Search for the cell housing the specified text and yield its [X, Y] center coordinate. 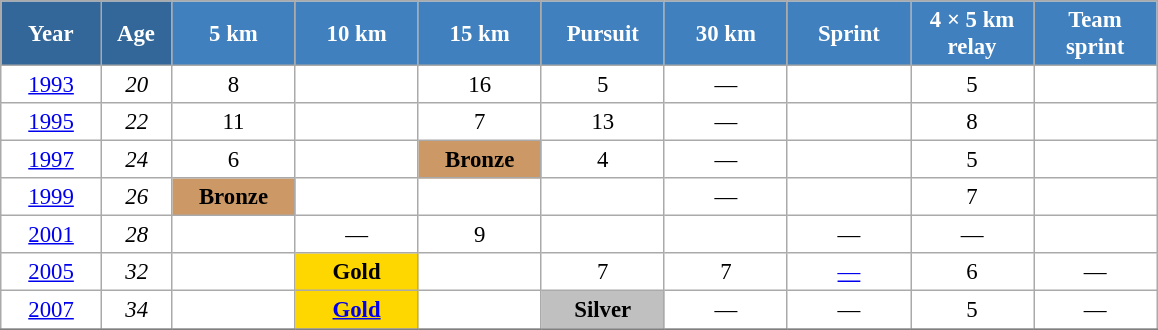
Age [136, 34]
26 [136, 197]
Pursuit [602, 34]
22 [136, 122]
16 [480, 85]
Year [52, 34]
4 [602, 160]
1993 [52, 85]
Team sprint [1096, 34]
28 [136, 235]
2005 [52, 273]
1995 [52, 122]
2007 [52, 310]
Sprint [848, 34]
34 [136, 310]
2001 [52, 235]
24 [136, 160]
5 km [234, 34]
4 × 5 km relay [972, 34]
11 [234, 122]
9 [480, 235]
32 [136, 273]
30 km [726, 34]
1997 [52, 160]
1999 [52, 197]
10 km [356, 34]
20 [136, 85]
15 km [480, 34]
13 [602, 122]
Silver [602, 310]
